Locate the cell with the specified text and output its (X, Y) center coordinate. 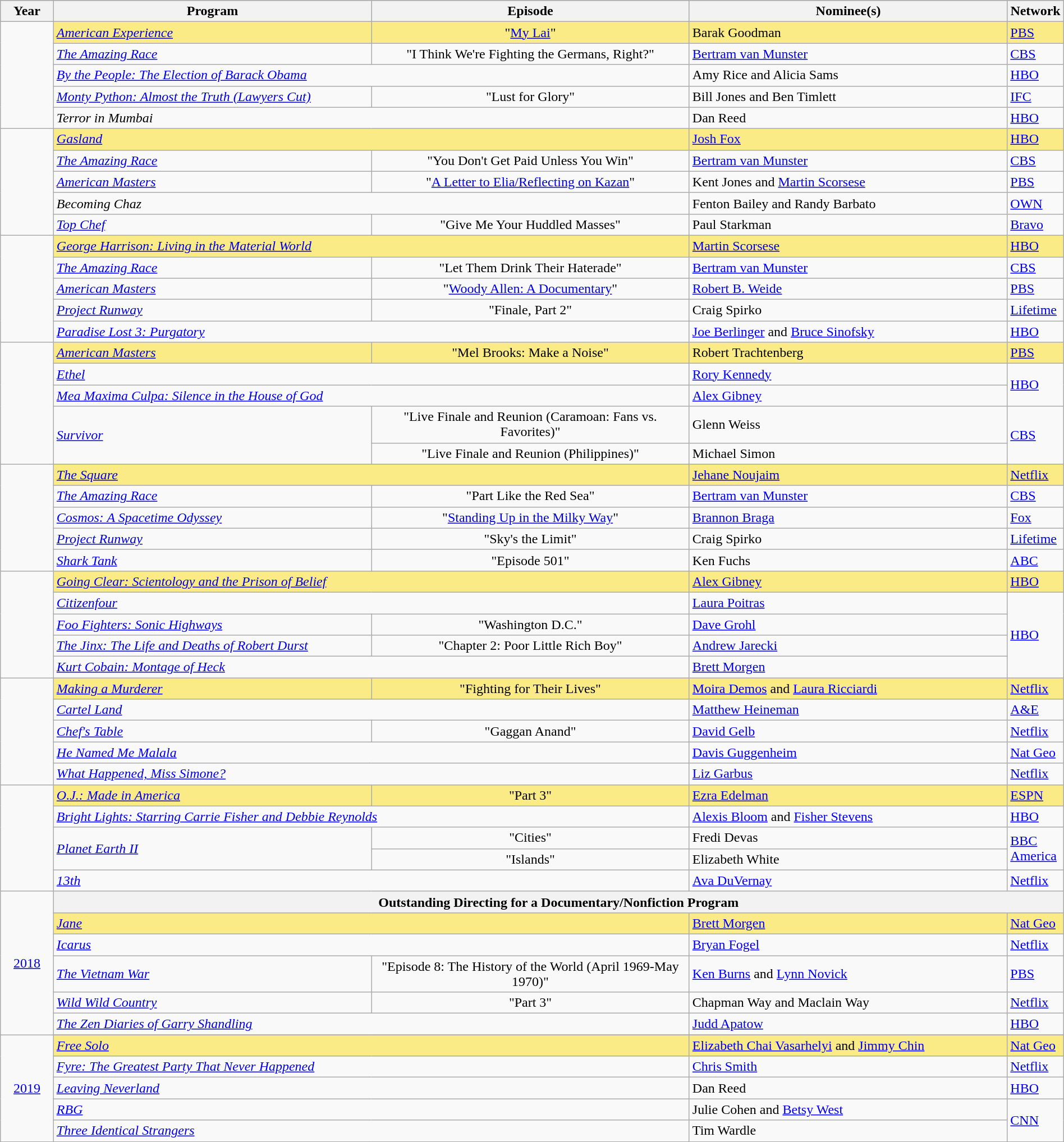
Ethel (372, 374)
What Happened, Miss Simone? (372, 774)
CNN (1035, 1120)
BBC America (1035, 849)
Wild Wild Country (212, 1003)
Amy Rice and Alicia Sams (849, 75)
He Named Me Malala (372, 753)
Elizabeth White (849, 859)
"Sky's the Limit" (531, 539)
Gasland (372, 139)
Mea Maxima Culpa: Silence in the House of God (372, 396)
Fenton Bailey and Randy Barbato (849, 203)
Julie Cohen and Betsy West (849, 1109)
Making a Murderer (212, 689)
The Zen Diaries of Garry Shandling (372, 1024)
Top Chef (212, 224)
Program (212, 11)
"I Think We're Fighting the Germans, Right?" (531, 54)
13th (372, 880)
Monty Python: Almost the Truth (Lawyers Cut) (212, 97)
Elizabeth Chai Vasarhelyi and Jimmy Chin (849, 1045)
"A Letter to Elia/Reflecting on Kazan" (531, 182)
Fredi Devas (849, 838)
Bill Jones and Ben Timlett (849, 97)
Cosmos: A Spacetime Odyssey (212, 517)
Ken Fuchs (849, 560)
The Square (372, 475)
Becoming Chaz (372, 203)
Jehane Noujaim (849, 475)
"Washington D.C." (531, 625)
The Vietnam War (212, 973)
Martin Scorsese (849, 246)
Chris Smith (849, 1067)
Alexis Bloom and Fisher Stevens (849, 817)
Bright Lights: Starring Carrie Fisher and Debbie Reynolds (372, 817)
A&E (1035, 710)
2019 (27, 1088)
Outstanding Directing for a Documentary/Nonfiction Program (558, 902)
"Standing Up in the Milky Way" (531, 517)
Ken Burns and Lynn Novick (849, 973)
Chapman Way and Maclain Way (849, 1003)
2018 (27, 963)
Michael Simon (849, 453)
"Live Finale and Reunion (Caramoan: Fans vs. Favorites)" (531, 424)
Terror in Mumbai (372, 118)
Fox (1035, 517)
Three Identical Strangers (372, 1131)
IFC (1035, 97)
Paul Starkman (849, 224)
Bryan Fogel (849, 944)
OWN (1035, 203)
Brannon Braga (849, 517)
Barak Goodman (849, 33)
Chef's Table (212, 731)
"Let Them Drink Their Haterade" (531, 268)
Davis Guggenheim (849, 753)
Planet Earth II (212, 849)
"My Lai" (531, 33)
Josh Fox (849, 139)
"Part Like the Red Sea" (531, 496)
Paradise Lost 3: Purgatory (372, 332)
"Cities" (531, 838)
Survivor (212, 435)
Bravo (1035, 224)
"Fighting for Their Lives" (531, 689)
George Harrison: Living in the Material World (372, 246)
ESPN (1035, 795)
Joe Berlinger and Bruce Sinofsky (849, 332)
"Episode 501" (531, 560)
Icarus (372, 944)
"Finale, Part 2" (531, 310)
Free Solo (372, 1045)
By the People: The Election of Barack Obama (372, 75)
Nominee(s) (849, 11)
Citizenfour (372, 603)
Kurt Cobain: Montage of Heck (372, 667)
"Chapter 2: Poor Little Rich Boy" (531, 646)
The Jinx: The Life and Deaths of Robert Durst (212, 646)
Ava DuVernay (849, 880)
Rory Kennedy (849, 374)
Glenn Weiss (849, 424)
Moira Demos and Laura Ricciardi (849, 689)
Going Clear: Scientology and the Prison of Belief (372, 581)
"Woody Allen: A Documentary" (531, 289)
"Live Finale and Reunion (Philippines)" (531, 453)
Matthew Heineman (849, 710)
Year (27, 11)
Laura Poitras (849, 603)
Network (1035, 11)
Episode (531, 11)
Jane (372, 923)
"Lust for Glory" (531, 97)
American Experience (212, 33)
"Islands" (531, 859)
David Gelb (849, 731)
Shark Tank (212, 560)
Robert B. Weide (849, 289)
Judd Apatow (849, 1024)
ABC (1035, 560)
"Mel Brooks: Make a Noise" (531, 353)
Robert Trachtenberg (849, 353)
"Gaggan Anand" (531, 731)
Liz Garbus (849, 774)
RBG (372, 1109)
"Episode 8: The History of the World (April 1969-May 1970)" (531, 973)
"You Don't Get Paid Unless You Win" (531, 160)
Foo Fighters: Sonic Highways (212, 625)
Kent Jones and Martin Scorsese (849, 182)
O.J.: Made in America (212, 795)
Fyre: The Greatest Party That Never Happened (372, 1067)
Andrew Jarecki (849, 646)
Cartel Land (372, 710)
Ezra Edelman (849, 795)
Leaving Neverland (372, 1088)
Dave Grohl (849, 625)
Tim Wardle (849, 1131)
"Give Me Your Huddled Masses" (531, 224)
